Identify which cell holds the provided text, then report its (X, Y) central coordinate. 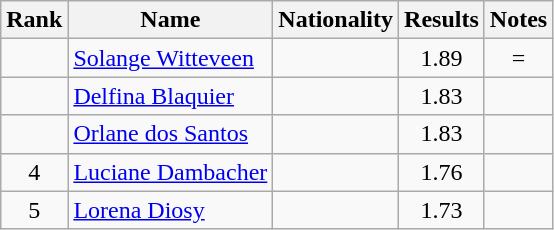
4 (34, 172)
1.73 (442, 210)
Notes (518, 20)
1.89 (442, 58)
Delfina Blaquier (170, 96)
Orlane dos Santos (170, 134)
Lorena Diosy (170, 210)
5 (34, 210)
Solange Witteveen (170, 58)
Luciane Dambacher (170, 172)
Results (442, 20)
1.76 (442, 172)
= (518, 58)
Nationality (336, 20)
Name (170, 20)
Rank (34, 20)
